Pinpoint the cell where the given text exists, returning its (x, y) midpoint coordinate. 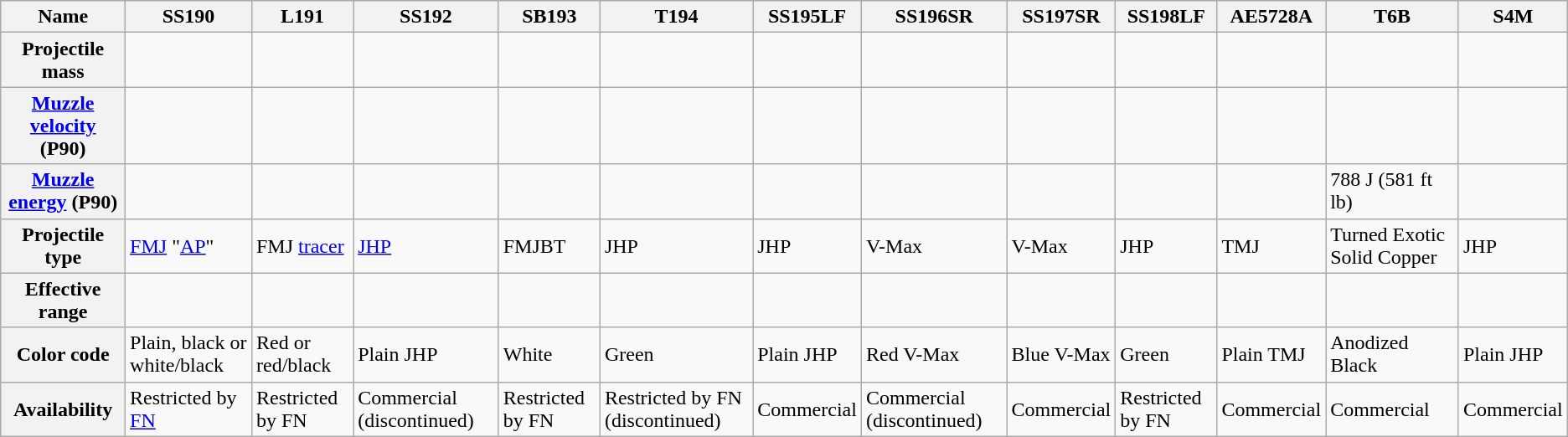
S4M (1513, 17)
SS190 (189, 17)
SB193 (549, 17)
T6B (1392, 17)
788 J (581 ft lb) (1392, 191)
Muzzle energy (P90) (64, 191)
Name (64, 17)
Restricted by FN (discontinued) (676, 409)
L191 (302, 17)
Plain, black or white/black (189, 355)
Plain TMJ (1271, 355)
Anodized Black (1392, 355)
SS197SR (1061, 17)
Blue V-Max (1061, 355)
FMJ tracer (302, 246)
Availability (64, 409)
Red V-Max (934, 355)
Muzzle velocity (P90) (64, 126)
Projectile type (64, 246)
Projectile mass (64, 60)
T194 (676, 17)
Red or red/black (302, 355)
AE5728A (1271, 17)
TMJ (1271, 246)
FMJ "AP" (189, 246)
SS198LF (1166, 17)
SS196SR (934, 17)
FMJBT (549, 246)
SS195LF (807, 17)
Turned Exotic Solid Copper (1392, 246)
SS192 (426, 17)
Color code (64, 355)
White (549, 355)
Effective range (64, 300)
